Determine the (x, y) coordinate at the center of the cell enclosing the given text.  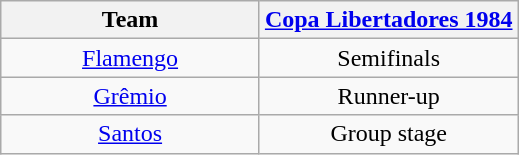
Group stage (388, 134)
Semifinals (388, 58)
Santos (130, 134)
Runner-up (388, 96)
Copa Libertadores 1984 (388, 20)
Team (130, 20)
Flamengo (130, 58)
Grêmio (130, 96)
